Provide the (x, y) coordinate of the cell's center where the given text is located.  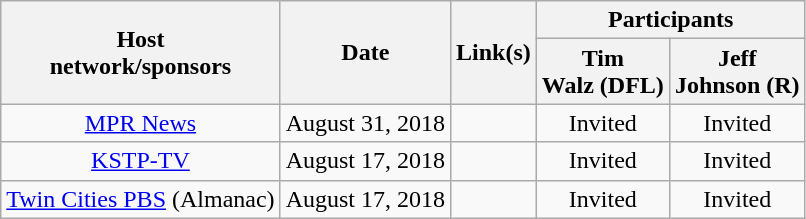
JeffJohnson (R) (737, 72)
TimWalz (DFL) (602, 72)
Hostnetwork/sponsors (140, 52)
Twin Cities PBS (Almanac) (140, 199)
August 31, 2018 (365, 123)
Link(s) (494, 52)
KSTP-TV (140, 161)
Participants (670, 20)
Date (365, 52)
MPR News (140, 123)
